Return (x, y) of the center of cell containing provided text 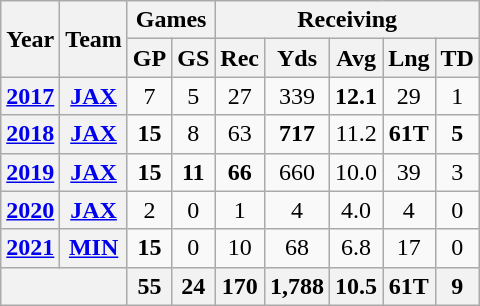
Avg (356, 58)
Lng (409, 58)
2017 (30, 96)
TD (457, 58)
8 (194, 134)
68 (298, 248)
7 (149, 96)
717 (298, 134)
Games (170, 20)
10.5 (356, 286)
339 (298, 96)
63 (240, 134)
11 (194, 172)
Yds (298, 58)
170 (240, 286)
55 (149, 286)
3 (457, 172)
2 (149, 210)
66 (240, 172)
660 (298, 172)
39 (409, 172)
Year (30, 39)
6.8 (356, 248)
10.0 (356, 172)
17 (409, 248)
29 (409, 96)
1,788 (298, 286)
2018 (30, 134)
GP (149, 58)
2021 (30, 248)
27 (240, 96)
10 (240, 248)
9 (457, 286)
Receiving (348, 20)
Rec (240, 58)
2019 (30, 172)
GS (194, 58)
11.2 (356, 134)
Team (94, 39)
4.0 (356, 210)
2020 (30, 210)
24 (194, 286)
12.1 (356, 96)
MIN (94, 248)
